Search for the cell housing the specified text and yield its [x, y] center coordinate. 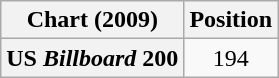
Position [231, 20]
194 [231, 58]
US Billboard 200 [92, 58]
Chart (2009) [92, 20]
